Pinpoint the cell where the given text exists, returning its [x, y] midpoint coordinate. 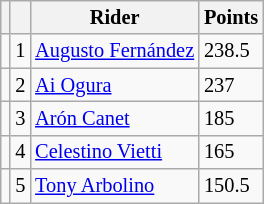
150.5 [231, 186]
5 [20, 186]
237 [231, 85]
Tony Arbolino [114, 186]
Rider [114, 17]
165 [231, 152]
Celestino Vietti [114, 152]
4 [20, 152]
3 [20, 118]
238.5 [231, 51]
Augusto Fernández [114, 51]
1 [20, 51]
2 [20, 85]
Ai Ogura [114, 85]
185 [231, 118]
Arón Canet [114, 118]
Points [231, 17]
